From the cell containing the given text, extract its center point as [X, Y] coordinate. 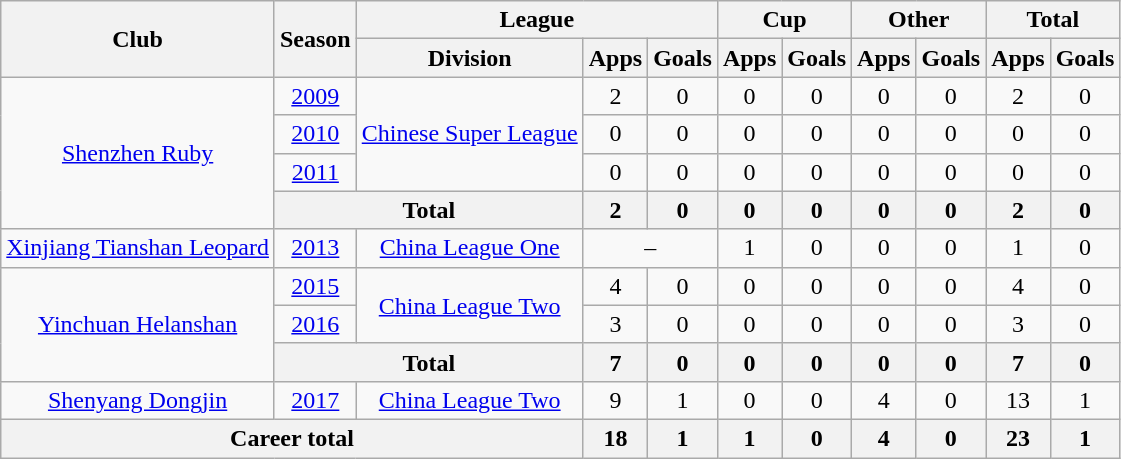
18 [615, 438]
Career total [292, 438]
Shenzhen Ruby [138, 153]
2009 [315, 96]
Shenyang Dongjin [138, 400]
Division [470, 58]
2010 [315, 134]
Other [919, 20]
Chinese Super League [470, 134]
2015 [315, 286]
2016 [315, 324]
Yinchuan Helanshan [138, 324]
China League One [470, 248]
9 [615, 400]
– [650, 248]
13 [1018, 400]
2017 [315, 400]
2013 [315, 248]
Cup [784, 20]
23 [1018, 438]
2011 [315, 172]
League [536, 20]
Season [315, 39]
Club [138, 39]
Xinjiang Tianshan Leopard [138, 248]
